Detect which cell encompasses the target text, then output its (X, Y) center coordinate. 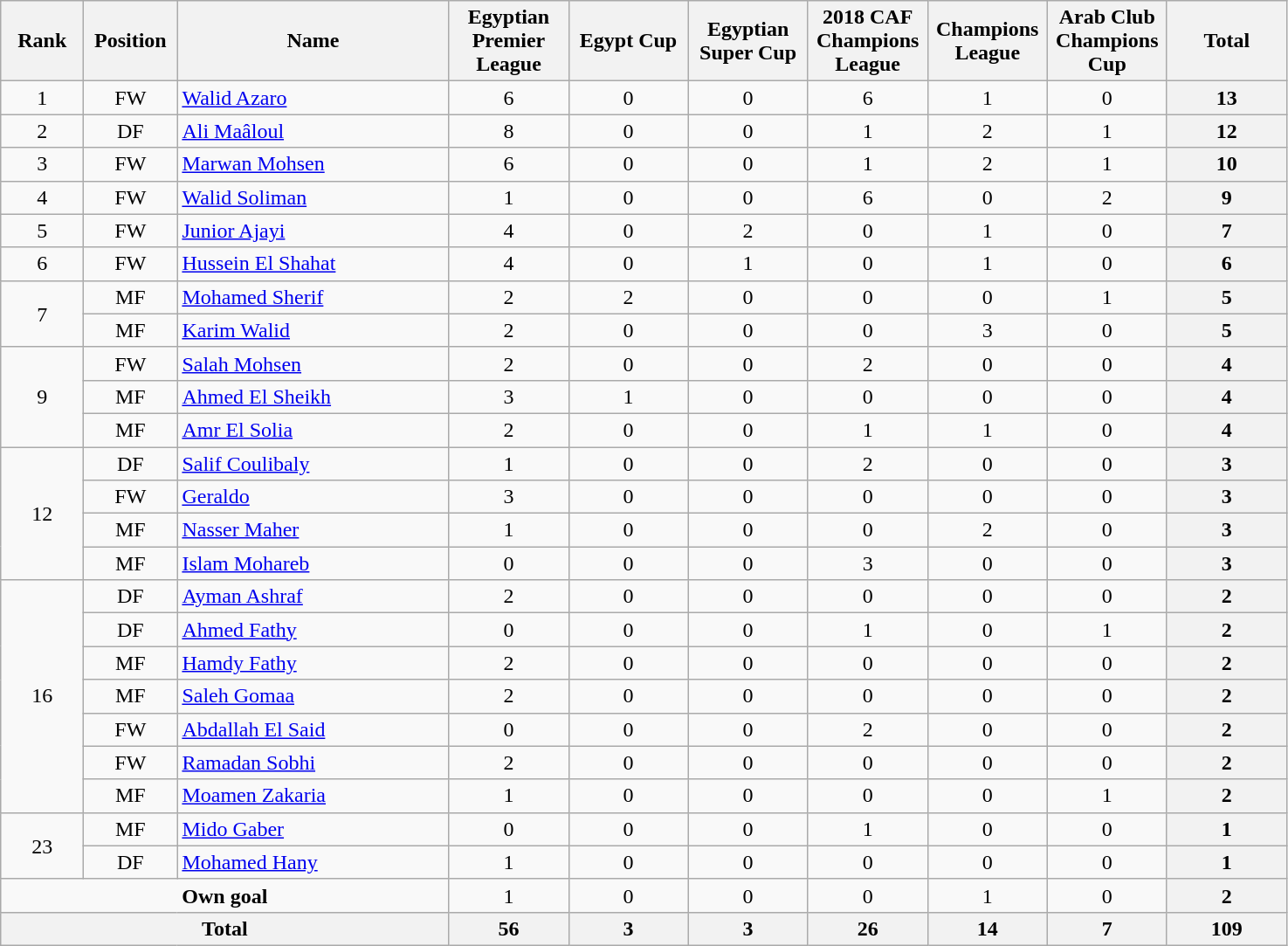
Junior Ajayi (313, 231)
Mido Gaber (313, 829)
Ahmed Fathy (313, 630)
Salif Coulibaly (313, 464)
Amr El Solia (313, 430)
Moamen Zakaria (313, 796)
Hussein El Shahat (313, 264)
13 (1226, 98)
Position (131, 41)
26 (868, 929)
56 (508, 929)
Ramadan Sobhi (313, 763)
10 (1226, 164)
Islam Mohareb (313, 563)
Karim Walid (313, 330)
14 (987, 929)
Champions League (987, 41)
23 (42, 846)
8 (508, 131)
Mohamed Sherif (313, 297)
Abdallah El Said (313, 729)
Name (313, 41)
Own goal (225, 895)
Saleh Gomaa (313, 696)
Hamdy Fathy (313, 663)
Ahmed El Sheikh (313, 397)
Salah Mohsen (313, 363)
16 (42, 696)
Geraldo (313, 497)
Walid Azaro (313, 98)
Marwan Mohsen (313, 164)
Walid Soliman (313, 197)
2018 CAF Champions League (868, 41)
Egyptian Super Cup (747, 41)
Mohamed Hany (313, 862)
Ali Maâloul (313, 131)
Egypt Cup (629, 41)
Egyptian Premier League (508, 41)
Nasser Maher (313, 530)
Rank (42, 41)
Arab Club Champions Cup (1107, 41)
109 (1226, 929)
Ayman Ashraf (313, 597)
